Locate the cell with the specified text and output its (X, Y) center coordinate. 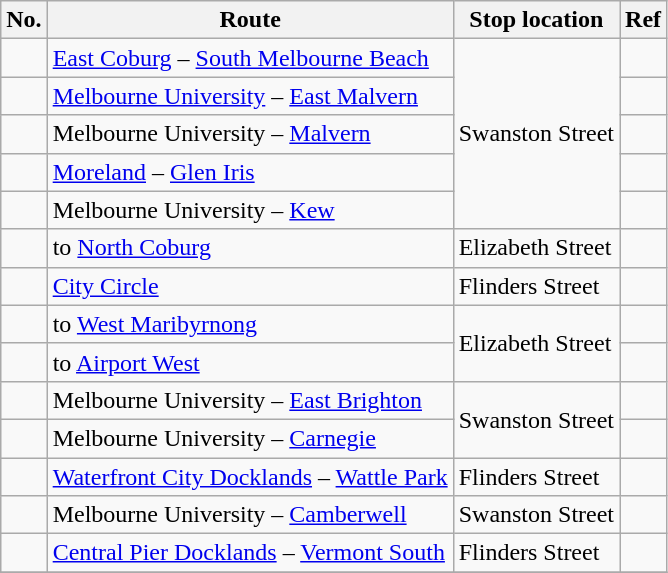
Melbourne University – Malvern (250, 134)
Stop location (536, 20)
Route (250, 20)
Ref (644, 20)
to Airport West (250, 362)
Melbourne University – East Malvern (250, 96)
East Coburg – South Melbourne Beach (250, 58)
Central Pier Docklands – Vermont South (250, 553)
Melbourne University – Carnegie (250, 438)
to West Maribyrnong (250, 324)
Melbourne University – Kew (250, 210)
Waterfront City Docklands – Wattle Park (250, 477)
Melbourne University – Camberwell (250, 515)
Moreland – Glen Iris (250, 172)
City Circle (250, 286)
to North Coburg (250, 248)
Melbourne University – East Brighton (250, 400)
No. (24, 20)
